Capture the cell that displays the provided text and extract its (X, Y) central coordinate. 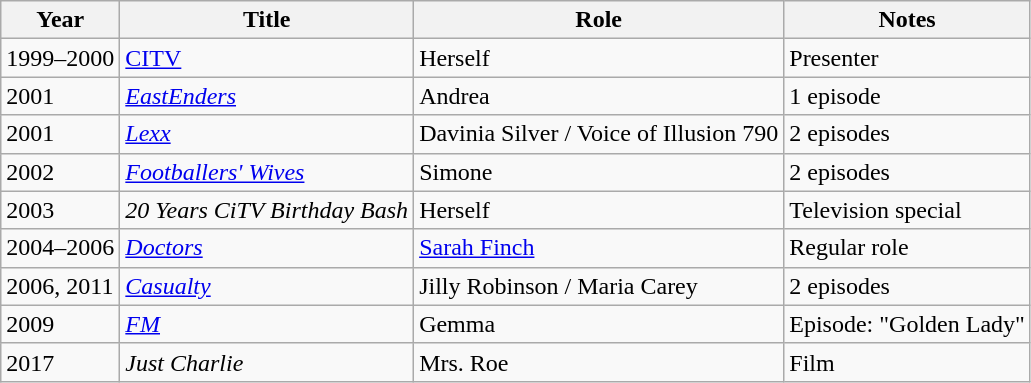
Mrs. Roe (599, 362)
FM (267, 324)
Role (599, 20)
EastEnders (267, 96)
Gemma (599, 324)
Footballers' Wives (267, 172)
Simone (599, 172)
1999–2000 (60, 58)
Davinia Silver / Voice of Illusion 790 (599, 134)
CITV (267, 58)
Notes (908, 20)
Andrea (599, 96)
Title (267, 20)
Presenter (908, 58)
2003 (60, 210)
1 episode (908, 96)
Sarah Finch (599, 248)
Regular role (908, 248)
2009 (60, 324)
2006, 2011 (60, 286)
Lexx (267, 134)
Year (60, 20)
20 Years CiTV Birthday Bash (267, 210)
2002 (60, 172)
Television special (908, 210)
Casualty (267, 286)
2004–2006 (60, 248)
Film (908, 362)
Episode: "Golden Lady" (908, 324)
Doctors (267, 248)
Jilly Robinson / Maria Carey (599, 286)
2017 (60, 362)
Just Charlie (267, 362)
